Locate the cell with the specified text and output its (X, Y) center coordinate. 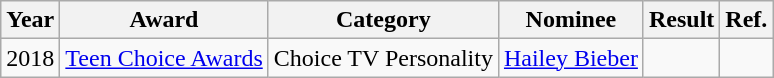
Hailey Bieber (570, 58)
Ref. (746, 20)
Category (383, 20)
Result (681, 20)
Year (30, 20)
Choice TV Personality (383, 58)
2018 (30, 58)
Award (164, 20)
Nominee (570, 20)
Teen Choice Awards (164, 58)
